Pinpoint the cell where the given text exists, returning its (X, Y) midpoint coordinate. 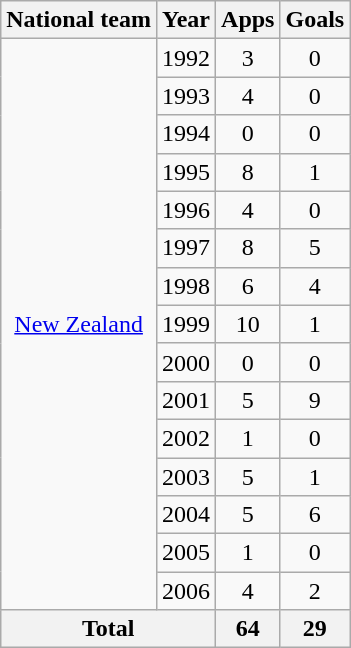
2001 (186, 400)
1992 (186, 58)
3 (248, 58)
10 (248, 324)
2000 (186, 362)
1997 (186, 248)
Apps (248, 20)
2 (315, 591)
National team (79, 20)
64 (248, 629)
1996 (186, 210)
2006 (186, 591)
2002 (186, 438)
Total (108, 629)
2005 (186, 553)
1998 (186, 286)
Year (186, 20)
1993 (186, 96)
9 (315, 400)
Goals (315, 20)
2003 (186, 477)
1999 (186, 324)
2004 (186, 515)
1995 (186, 172)
29 (315, 629)
1994 (186, 134)
New Zealand (79, 324)
